Capture the cell that displays the provided text and extract its (X, Y) central coordinate. 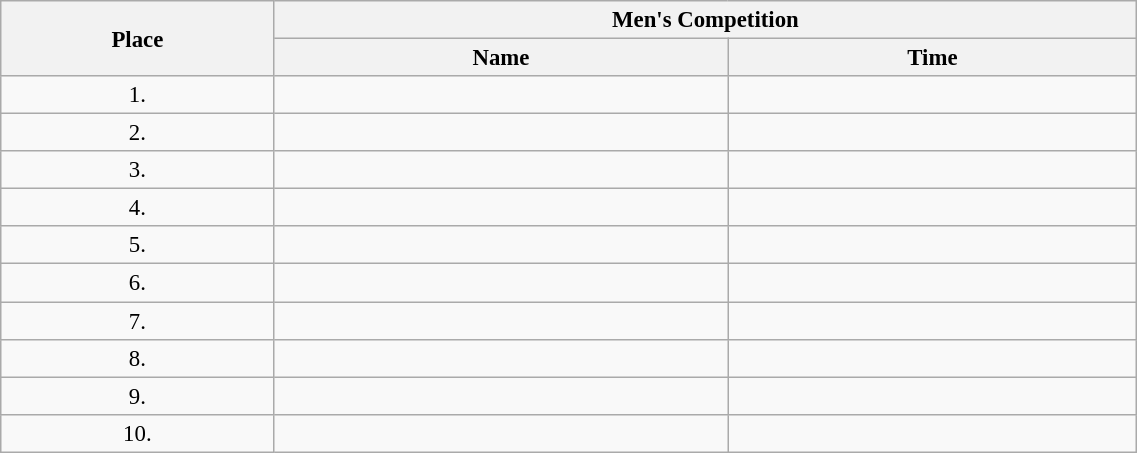
Time (932, 58)
5. (138, 245)
6. (138, 283)
2. (138, 133)
Name (501, 58)
9. (138, 396)
3. (138, 170)
1. (138, 95)
Place (138, 38)
10. (138, 433)
7. (138, 321)
8. (138, 358)
Men's Competition (706, 20)
4. (138, 208)
